Determine the (x, y) coordinate at the center of the cell enclosing the given text.  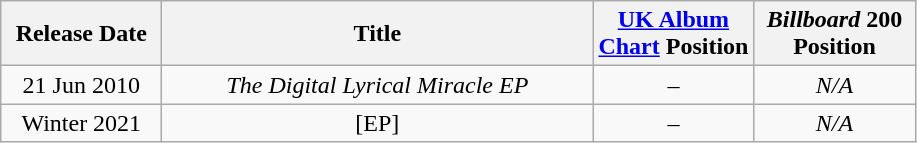
Release Date (82, 34)
21 Jun 2010 (82, 85)
Title (378, 34)
UK Album Chart Position (674, 34)
The Digital Lyrical Miracle EP (378, 85)
Winter 2021 (82, 123)
[EP] (378, 123)
Billboard 200 Position (834, 34)
